Search for the cell housing the specified text and yield its [x, y] center coordinate. 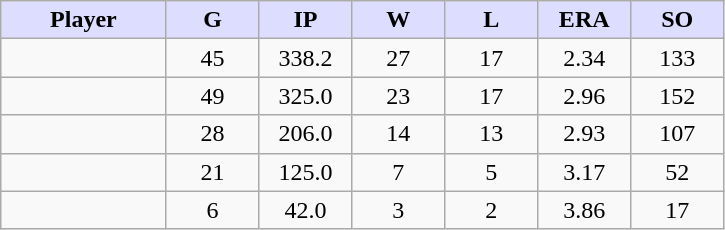
5 [492, 172]
45 [212, 58]
14 [398, 134]
338.2 [306, 58]
2 [492, 210]
3.86 [584, 210]
Player [84, 20]
28 [212, 134]
2.34 [584, 58]
2.96 [584, 96]
2.93 [584, 134]
125.0 [306, 172]
SO [678, 20]
IP [306, 20]
325.0 [306, 96]
6 [212, 210]
G [212, 20]
ERA [584, 20]
107 [678, 134]
27 [398, 58]
49 [212, 96]
W [398, 20]
L [492, 20]
52 [678, 172]
21 [212, 172]
206.0 [306, 134]
3 [398, 210]
42.0 [306, 210]
13 [492, 134]
23 [398, 96]
7 [398, 172]
133 [678, 58]
3.17 [584, 172]
152 [678, 96]
